Return (x, y) of the center of cell containing provided text 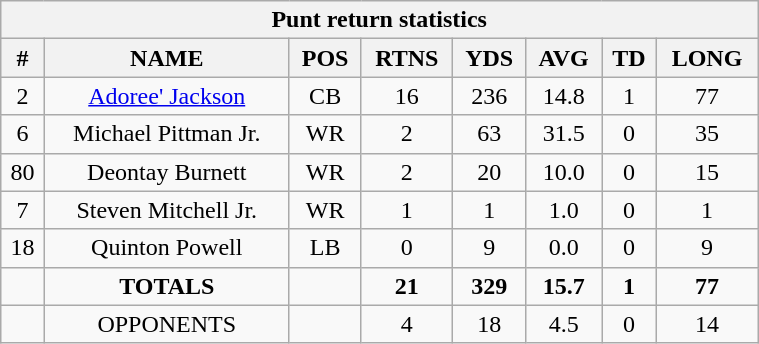
35 (706, 134)
0.0 (564, 248)
16 (407, 96)
Steven Mitchell Jr. (166, 210)
4.5 (564, 324)
YDS (490, 58)
Quinton Powell (166, 248)
RTNS (407, 58)
NAME (166, 58)
15.7 (564, 286)
14.8 (564, 96)
14 (706, 324)
LONG (706, 58)
10.0 (564, 172)
1.0 (564, 210)
AVG (564, 58)
63 (490, 134)
OPPONENTS (166, 324)
# (22, 58)
LB (324, 248)
20 (490, 172)
Punt return statistics (380, 20)
15 (706, 172)
POS (324, 58)
TOTALS (166, 286)
80 (22, 172)
Adoree' Jackson (166, 96)
CB (324, 96)
6 (22, 134)
Michael Pittman Jr. (166, 134)
21 (407, 286)
Deontay Burnett (166, 172)
31.5 (564, 134)
329 (490, 286)
7 (22, 210)
4 (407, 324)
TD (630, 58)
236 (490, 96)
